Detect which cell encompasses the target text, then output its [x, y] center coordinate. 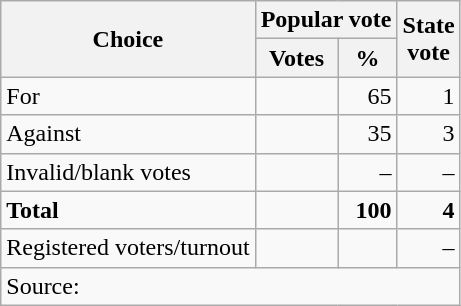
35 [368, 134]
Total [128, 210]
Against [128, 134]
Popular vote [326, 20]
1 [428, 96]
3 [428, 134]
Statevote [428, 39]
% [368, 58]
Choice [128, 39]
Invalid/blank votes [128, 172]
Source: [230, 286]
100 [368, 210]
65 [368, 96]
For [128, 96]
Votes [296, 58]
4 [428, 210]
Registered voters/turnout [128, 248]
